From the cell containing the given text, extract its center point as [x, y] coordinate. 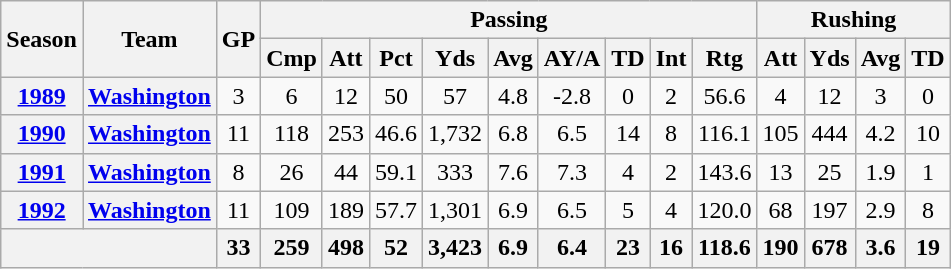
7.3 [572, 172]
26 [292, 172]
1,301 [456, 210]
Cmp [292, 58]
3.6 [880, 248]
14 [628, 134]
56.6 [724, 96]
1990 [42, 134]
-2.8 [572, 96]
57.7 [396, 210]
190 [780, 248]
253 [346, 134]
Team [149, 39]
333 [456, 172]
6.4 [572, 248]
1992 [42, 210]
118.6 [724, 248]
143.6 [724, 172]
23 [628, 248]
59.1 [396, 172]
444 [830, 134]
Rtg [724, 58]
Passing [509, 20]
1,732 [456, 134]
44 [346, 172]
4.8 [514, 96]
118 [292, 134]
10 [928, 134]
259 [292, 248]
197 [830, 210]
6 [292, 96]
68 [780, 210]
4.2 [880, 134]
Int [671, 58]
33 [238, 248]
678 [830, 248]
50 [396, 96]
3,423 [456, 248]
AY/A [572, 58]
25 [830, 172]
6.8 [514, 134]
116.1 [724, 134]
1991 [42, 172]
2.9 [880, 210]
109 [292, 210]
1.9 [880, 172]
13 [780, 172]
189 [346, 210]
1989 [42, 96]
498 [346, 248]
57 [456, 96]
7.6 [514, 172]
120.0 [724, 210]
16 [671, 248]
Pct [396, 58]
Rushing [854, 20]
Season [42, 39]
5 [628, 210]
105 [780, 134]
1 [928, 172]
52 [396, 248]
19 [928, 248]
GP [238, 39]
46.6 [396, 134]
